Output the [x, y] coordinate of the center of the cell containing the given text.  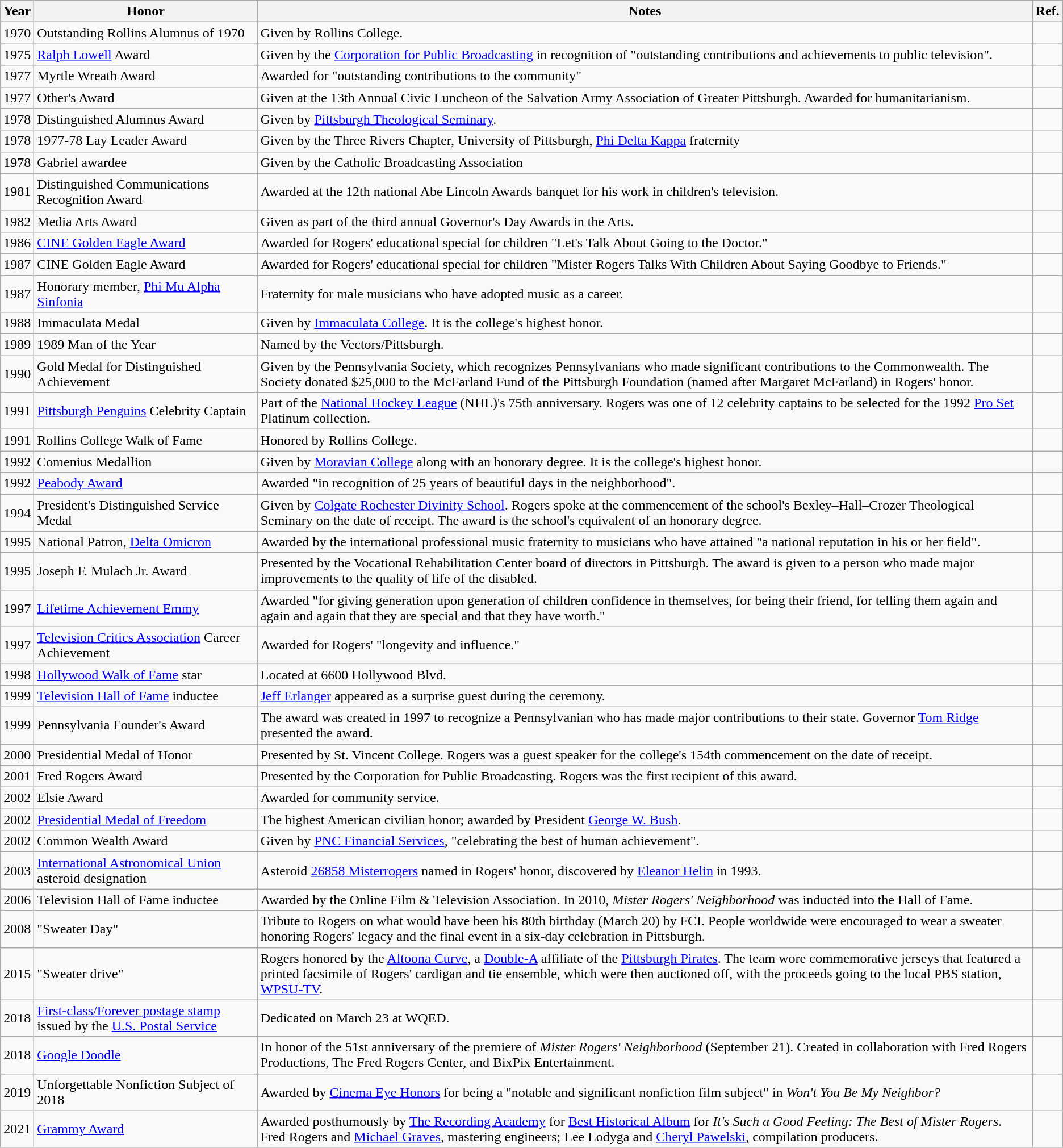
Elsie Award [145, 798]
The award was created in 1997 to recognize a Pennsylvanian who has made major contributions to their state. Governor Tom Ridge presented the award. [645, 725]
National Patron, Delta Omicron [145, 542]
1977-78 Lay Leader Award [145, 141]
Awarded by the international professional music fraternity to musicians who have attained "a national reputation in his or her field". [645, 542]
1994 [17, 512]
Lifetime Achievement Emmy [145, 608]
Ref. [1047, 11]
2019 [17, 1092]
Peabody Award [145, 483]
Fred Rogers Award [145, 777]
Given by the Three Rivers Chapter, University of Pittsburgh, Phi Delta Kappa fraternity [645, 141]
Located at 6600 Hollywood Blvd. [645, 674]
2000 [17, 755]
1986 [17, 243]
The highest American civilian honor; awarded by President George W. Bush. [645, 820]
Grammy Award [145, 1129]
Honor [145, 11]
Given by the Catholic Broadcasting Association [645, 162]
Gabriel awardee [145, 162]
Given at the 13th Annual Civic Luncheon of the Salvation Army Association of Greater Pittsburgh. Awarded for humanitarianism. [645, 98]
Named by the Vectors/Pittsburgh. [645, 345]
Comenius Medallion [145, 462]
Media Arts Award [145, 221]
Television Critics Association Career Achievement [145, 645]
Pennsylvania Founder's Award [145, 725]
Common Wealth Award [145, 841]
Given by Moravian College along with an honorary degree. It is the college's highest honor. [645, 462]
Google Doodle [145, 1055]
Awarded for Rogers' educational special for children "Mister Rogers Talks With Children About Saying Goodbye to Friends." [645, 264]
Unforgettable Nonfiction Subject of 2018 [145, 1092]
Other's Award [145, 98]
Honored by Rollins College. [645, 440]
2001 [17, 777]
2006 [17, 900]
Myrtle Wreath Award [145, 76]
Awarded for Rogers' "longevity and influence." [645, 645]
Pittsburgh Penguins Celebrity Captain [145, 411]
Awarded "in recognition of 25 years of beautiful days in the neighborhood". [645, 483]
2021 [17, 1129]
Jeff Erlanger appeared as a surprise guest during the ceremony. [645, 696]
2008 [17, 929]
1970 [17, 33]
2015 [17, 974]
Awarded for Rogers' educational special for children "Let's Talk About Going to the Doctor." [645, 243]
Hollywood Walk of Fame star [145, 674]
Distinguished Communications Recognition Award [145, 192]
Presidential Medal of Freedom [145, 820]
Awarded for community service. [645, 798]
Given by Immaculata College. It is the college's highest honor. [645, 323]
Awarded for "outstanding contributions to the community" [645, 76]
Awarded at the 12th national Abe Lincoln Awards banquet for his work in children's television. [645, 192]
1990 [17, 374]
Awarded by the Online Film & Television Association. In 2010, Mister Rogers' Neighborhood was inducted into the Hall of Fame. [645, 900]
Awarded by Cinema Eye Honors for being a "notable and significant nonfiction film subject" in Won't You Be My Neighbor? [645, 1092]
Presented by the Corporation for Public Broadcasting. Rogers was the first recipient of this award. [645, 777]
Rollins College Walk of Fame [145, 440]
Given by PNC Financial Services, "celebrating the best of human achievement". [645, 841]
Given by Pittsburgh Theological Seminary. [645, 119]
Gold Medal for Distinguished Achievement [145, 374]
Joseph F. Mulach Jr. Award [145, 571]
Dedicated on March 23 at WQED. [645, 1018]
2003 [17, 870]
Given as part of the third annual Governor's Day Awards in the Arts. [645, 221]
"Sweater Day" [145, 929]
1982 [17, 221]
Given by Rollins College. [645, 33]
Fraternity for male musicians who have adopted music as a career. [645, 293]
Presented by St. Vincent College. Rogers was a guest speaker for the college's 154th commencement on the date of receipt. [645, 755]
International Astronomical Union asteroid designation [145, 870]
1975 [17, 55]
President's Distinguished Service Medal [145, 512]
1981 [17, 192]
Immaculata Medal [145, 323]
Distinguished Alumnus Award [145, 119]
Year [17, 11]
Honorary member, Phi Mu Alpha Sinfonia [145, 293]
1998 [17, 674]
1989 [17, 345]
Given by the Corporation for Public Broadcasting in recognition of "outstanding contributions and achievements to public television". [645, 55]
First-class/Forever postage stamp issued by the U.S. Postal Service [145, 1018]
Outstanding Rollins Alumnus of 1970 [145, 33]
Ralph Lowell Award [145, 55]
Asteroid 26858 Misterrogers named in Rogers' honor, discovered by Eleanor Helin in 1993. [645, 870]
Notes [645, 11]
"Sweater drive" [145, 974]
Presidential Medal of Honor [145, 755]
1989 Man of the Year [145, 345]
1988 [17, 323]
